Identify which cell holds the provided text, then report its (x, y) central coordinate. 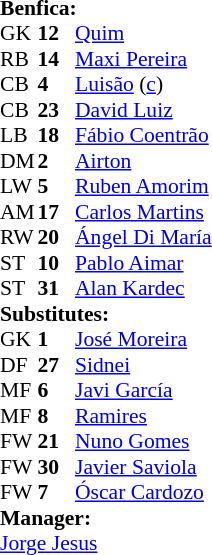
DM (19, 161)
Maxi Pereira (144, 59)
RB (19, 59)
Javi García (144, 391)
Carlos Martins (144, 212)
Airton (144, 161)
27 (57, 365)
6 (57, 391)
8 (57, 416)
1 (57, 339)
LW (19, 187)
14 (57, 59)
Nuno Gomes (144, 441)
Ángel Di María (144, 237)
RW (19, 237)
30 (57, 467)
DF (19, 365)
Fábio Coentrão (144, 135)
Sidnei (144, 365)
Substitutes: (106, 314)
Ruben Amorim (144, 187)
23 (57, 110)
Luisão (c) (144, 85)
12 (57, 33)
10 (57, 263)
20 (57, 237)
5 (57, 187)
21 (57, 441)
David Luiz (144, 110)
31 (57, 289)
Ramires (144, 416)
Óscar Cardozo (144, 493)
Manager: (106, 518)
Javier Saviola (144, 467)
AM (19, 212)
José Moreira (144, 339)
LB (19, 135)
7 (57, 493)
18 (57, 135)
4 (57, 85)
2 (57, 161)
Alan Kardec (144, 289)
17 (57, 212)
Quim (144, 33)
Pablo Aimar (144, 263)
